Determine the (x, y) coordinate at the center of the cell enclosing the given text.  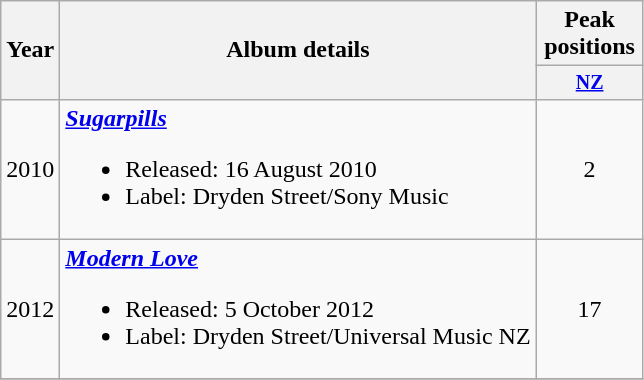
17 (590, 309)
2012 (30, 309)
2010 (30, 169)
NZ (590, 82)
Peak positions (590, 34)
Modern LoveReleased: 5 October 2012Label: Dryden Street/Universal Music NZ (298, 309)
SugarpillsReleased: 16 August 2010Label: Dryden Street/Sony Music (298, 169)
Album details (298, 50)
Year (30, 50)
2 (590, 169)
